Find where the given text appears and provide that cell's center as [x, y] coordinate. 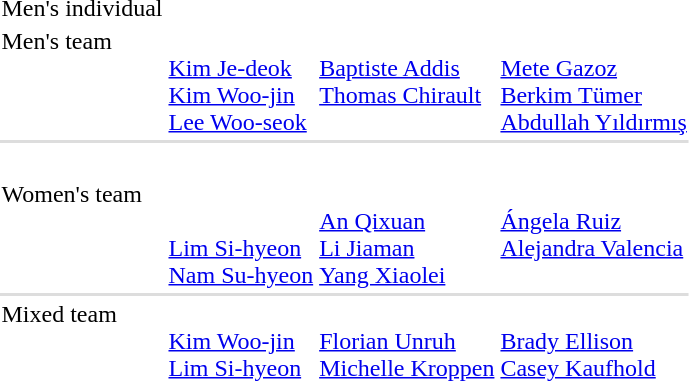
An QixuanLi JiamanYang Xiaolei [407, 234]
Mete GazozBerkim TümerAbdullah Yıldırmış [594, 82]
Baptiste AddisThomas Chirault [407, 82]
Men's team [82, 82]
Kim Je-deokKim Woo-jinLee Woo-seok [241, 82]
Lim Si-hyeonNam Su-hyeon [241, 234]
Ángela RuizAlejandra Valencia [594, 234]
Women's team [82, 234]
